Return [X, Y] of the center of cell containing provided text 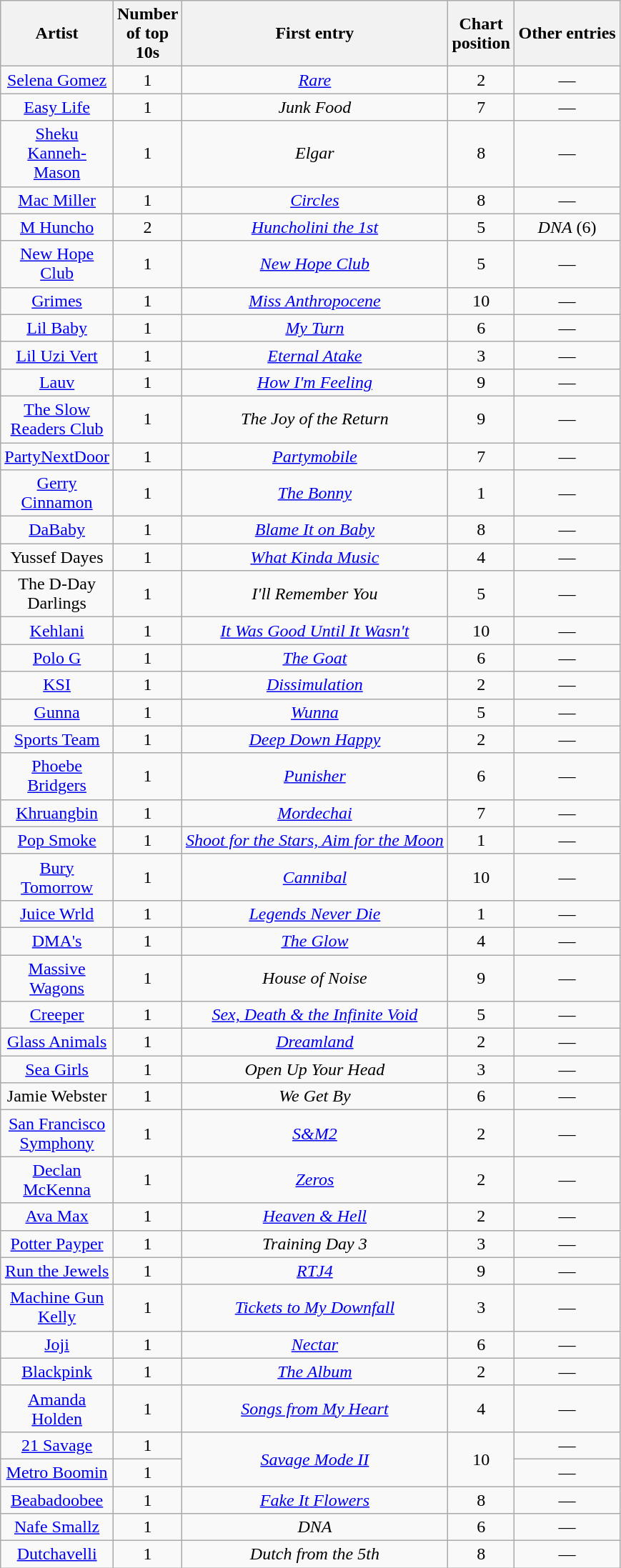
How I'm Feeling [314, 382]
Yussef Dayes [57, 557]
Punisher [314, 776]
Declan McKenna [57, 1180]
The Goat [314, 658]
Rare [314, 80]
Nafe Smallz [57, 1527]
Amanda Holden [57, 1409]
Machine Gun Kelly [57, 1307]
Glass Animals [57, 1042]
Mordechai [314, 813]
Gunna [57, 712]
PartyNextDoor [57, 456]
Creeper [57, 1015]
Phoebe Bridgers [57, 776]
Beabadoobee [57, 1499]
DNA (6) [567, 227]
Sheku Kanneh-Mason [57, 154]
Other entries [567, 34]
Sex, Death & the Infinite Void [314, 1015]
Junk Food [314, 107]
It Was Good Until It Wasn't [314, 631]
KSI [57, 685]
Sea Girls [57, 1069]
I'll Remember You [314, 594]
The Bonny [314, 493]
Number of top 10s [147, 34]
Huncholini the 1st [314, 227]
DNA [314, 1527]
Miss Anthropocene [314, 301]
The Slow Readers Club [57, 419]
San Francisco Symphony [57, 1133]
Khruangbin [57, 813]
Eternal Atake [314, 355]
Kehlani [57, 631]
The D-Day Darlings [57, 594]
Savage Mode II [314, 1459]
Massive Wagons [57, 977]
Blackpink [57, 1372]
Blame It on Baby [314, 530]
Cannibal [314, 877]
Partymobile [314, 456]
Juice Wrld [57, 914]
Artist [57, 34]
Sports Team [57, 739]
First entry [314, 34]
RTJ4 [314, 1271]
Dutch from the 5th [314, 1554]
Fake It Flowers [314, 1499]
Jamie Webster [57, 1097]
Metro Boomin [57, 1472]
Gerry Cinnamon [57, 493]
Deep Down Happy [314, 739]
Selena Gomez [57, 80]
Potter Payper [57, 1244]
Lauv [57, 382]
Pop Smoke [57, 840]
Dreamland [314, 1042]
Chart position [481, 34]
Wunna [314, 712]
Lil Baby [57, 328]
Mac Miller [57, 200]
Legends Never Die [314, 914]
Elgar [314, 154]
M Huncho [57, 227]
Songs from My Heart [314, 1409]
Easy Life [57, 107]
DMA's [57, 941]
Polo G [57, 658]
The Album [314, 1372]
The Joy of the Return [314, 419]
DaBaby [57, 530]
Open Up Your Head [314, 1069]
We Get By [314, 1097]
Bury Tomorrow [57, 877]
Training Day 3 [314, 1244]
Run the Jewels [57, 1271]
Joji [57, 1344]
Zeros [314, 1180]
S&M2 [314, 1133]
Lil Uzi Vert [57, 355]
My Turn [314, 328]
House of Noise [314, 977]
Dissimulation [314, 685]
What Kinda Music [314, 557]
Shoot for the Stars, Aim for the Moon [314, 840]
Nectar [314, 1344]
21 Savage [57, 1445]
Ava Max [57, 1217]
Grimes [57, 301]
The Glow [314, 941]
Circles [314, 200]
Tickets to My Downfall [314, 1307]
Heaven & Hell [314, 1217]
Dutchavelli [57, 1554]
